Find where the given text appears and provide that cell's center as (X, Y) coordinate. 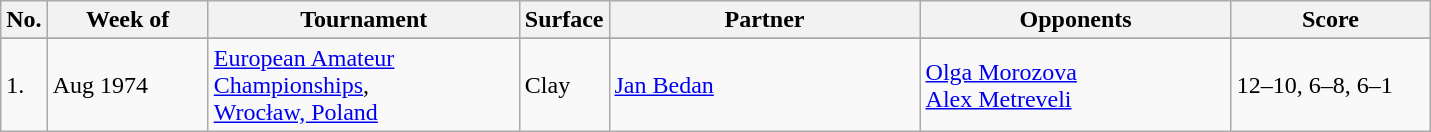
Jan Bedan (764, 85)
No. (24, 20)
Clay (564, 85)
Surface (564, 20)
Score (1330, 20)
Aug 1974 (128, 85)
Opponents (1076, 20)
Tournament (364, 20)
European Amateur Championships,Wrocław, Poland (364, 85)
12–10, 6–8, 6–1 (1330, 85)
1. (24, 85)
Olga Morozova Alex Metreveli (1076, 85)
Partner (764, 20)
Week of (128, 20)
